Identify which cell holds the provided text, then report its [X, Y] central coordinate. 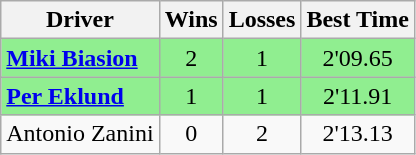
Per Eklund [80, 96]
Antonio Zanini [80, 134]
Driver [80, 20]
Miki Biasion [80, 58]
2'11.91 [358, 96]
2'13.13 [358, 134]
0 [191, 134]
Losses [262, 20]
Wins [191, 20]
2'09.65 [358, 58]
Best Time [358, 20]
